Detect which cell encompasses the target text, then output its (X, Y) center coordinate. 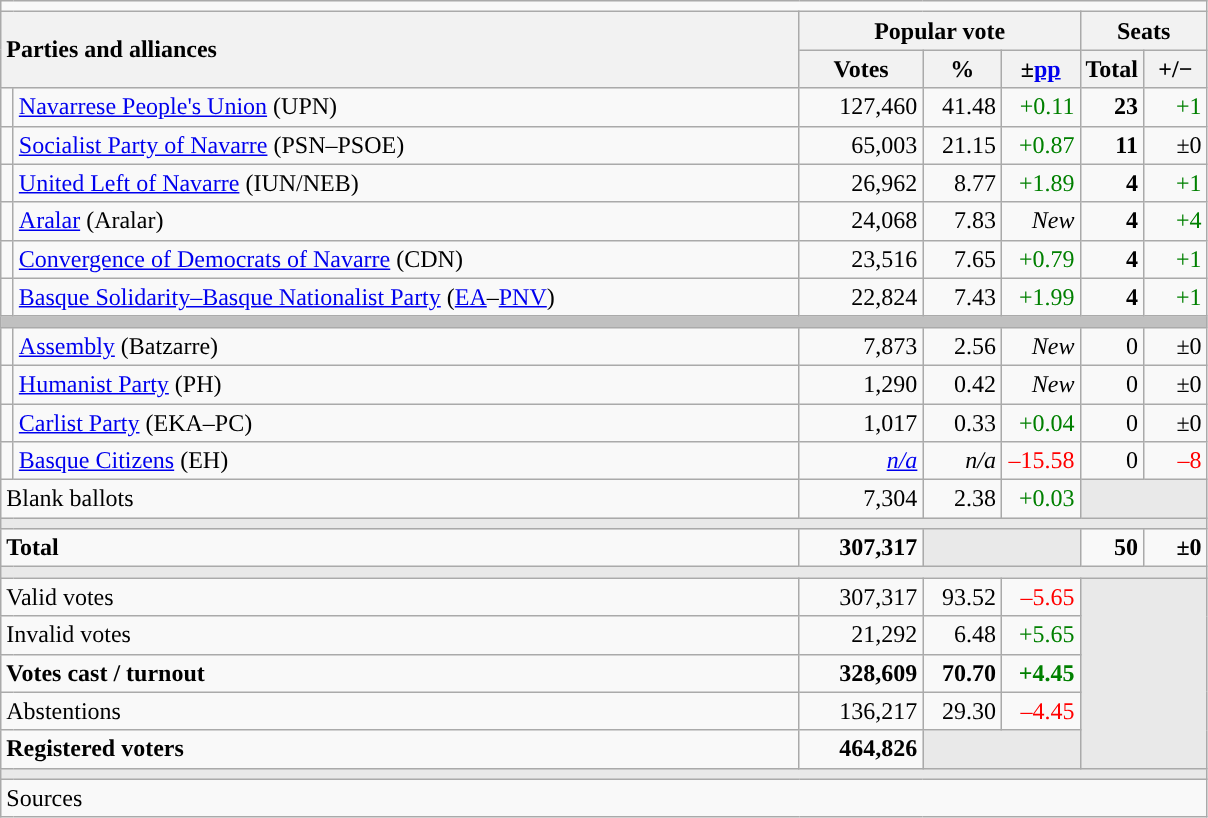
41.48 (962, 107)
+/− (1176, 69)
+4.45 (1040, 673)
Popular vote (940, 31)
% (962, 69)
Navarrese People's Union (UPN) (406, 107)
Aralar (Aralar) (406, 221)
Basque Citizens (EH) (406, 461)
Registered voters (400, 749)
Invalid votes (400, 635)
8.77 (962, 183)
–8 (1176, 461)
7.83 (962, 221)
+0.11 (1040, 107)
23 (1112, 107)
24,068 (861, 221)
+5.65 (1040, 635)
21.15 (962, 145)
70.70 (962, 673)
93.52 (962, 597)
+1.89 (1040, 183)
–4.45 (1040, 711)
–15.58 (1040, 461)
Humanist Party (PH) (406, 384)
Valid votes (400, 597)
7,873 (861, 346)
7.65 (962, 259)
United Left of Navarre (IUN/NEB) (406, 183)
23,516 (861, 259)
±pp (1040, 69)
Votes (861, 69)
+0.87 (1040, 145)
127,460 (861, 107)
+4 (1176, 221)
Blank ballots (400, 499)
Seats (1144, 31)
+0.03 (1040, 499)
Abstentions (400, 711)
Convergence of Democrats of Navarre (CDN) (406, 259)
+0.04 (1040, 423)
26,962 (861, 183)
Votes cast / turnout (400, 673)
136,217 (861, 711)
21,292 (861, 635)
+0.79 (1040, 259)
1,017 (861, 423)
11 (1112, 145)
1,290 (861, 384)
7,304 (861, 499)
22,824 (861, 297)
Socialist Party of Navarre (PSN–PSOE) (406, 145)
Carlist Party (EKA–PC) (406, 423)
0.33 (962, 423)
50 (1112, 548)
+1.99 (1040, 297)
0.42 (962, 384)
29.30 (962, 711)
Sources (604, 798)
Basque Solidarity–Basque Nationalist Party (EA–PNV) (406, 297)
2.56 (962, 346)
464,826 (861, 749)
Parties and alliances (400, 50)
65,003 (861, 145)
2.38 (962, 499)
–5.65 (1040, 597)
6.48 (962, 635)
7.43 (962, 297)
328,609 (861, 673)
Assembly (Batzarre) (406, 346)
